Extract the (x, y) coordinate from the center of the cell holding the provided text.  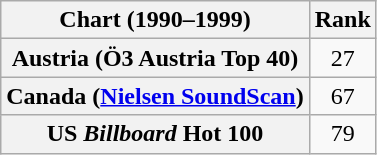
US Billboard Hot 100 (155, 134)
Chart (1990–1999) (155, 20)
27 (342, 58)
Rank (342, 20)
67 (342, 96)
Austria (Ö3 Austria Top 40) (155, 58)
79 (342, 134)
Canada (Nielsen SoundScan) (155, 96)
